Return the (x, y) coordinate for the center point of the cell that contains the specified text.  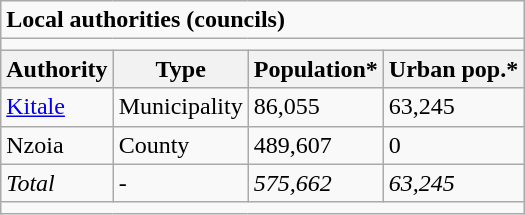
575,662 (316, 183)
Nzoia (57, 145)
489,607 (316, 145)
County (180, 145)
Municipality (180, 107)
Type (180, 69)
0 (453, 145)
- (180, 183)
Local authorities (councils) (262, 20)
Authority (57, 69)
Total (57, 183)
86,055 (316, 107)
Urban pop.* (453, 69)
Kitale (57, 107)
Population* (316, 69)
